Capture the cell that displays the provided text and extract its (x, y) central coordinate. 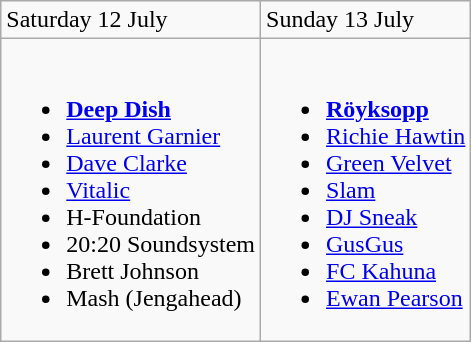
RöyksoppRichie HawtinGreen VelvetSlamDJ SneakGusGusFC KahunaEwan Pearson (366, 190)
Deep DishLaurent GarnierDave ClarkeVitalicH-Foundation20:20 SoundsystemBrett JohnsonMash (Jengahead) (131, 190)
Sunday 13 July (366, 20)
Saturday 12 July (131, 20)
